Return the [x, y] coordinate for the center point of the cell that contains the specified text.  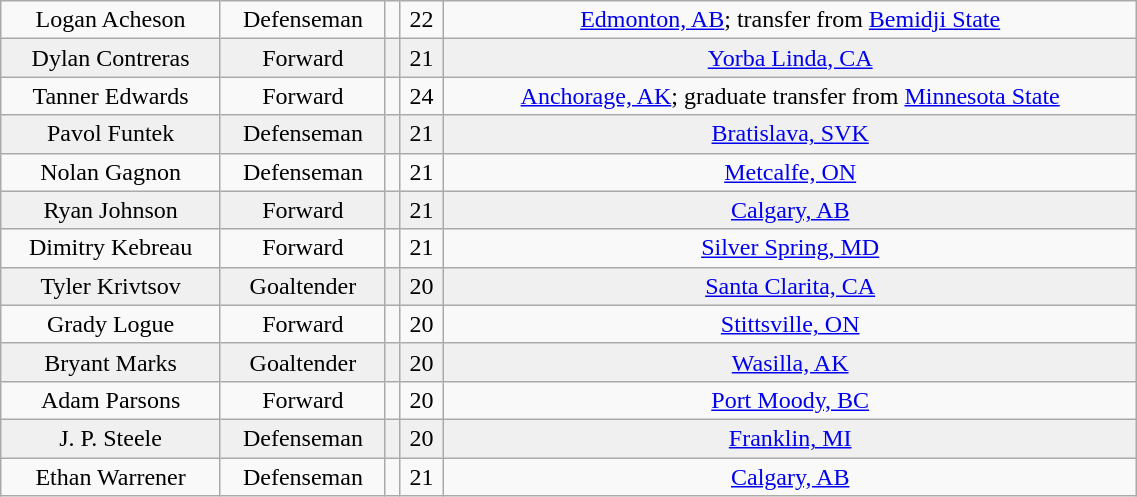
Santa Clarita, CA [790, 286]
Edmonton, AB; transfer from Bemidji State [790, 20]
Franklin, MI [790, 438]
Ryan Johnson [111, 210]
Adam Parsons [111, 400]
Bratislava, SVK [790, 134]
Ethan Warrener [111, 477]
Anchorage, AK; graduate transfer from Minnesota State [790, 96]
Port Moody, BC [790, 400]
Tanner Edwards [111, 96]
Wasilla, AK [790, 362]
Yorba Linda, CA [790, 58]
Tyler Krivtsov [111, 286]
Dimitry Kebreau [111, 248]
Nolan Gagnon [111, 172]
Bryant Marks [111, 362]
Grady Logue [111, 324]
22 [421, 20]
Metcalfe, ON [790, 172]
Stittsville, ON [790, 324]
J. P. Steele [111, 438]
Pavol Funtek [111, 134]
Logan Acheson [111, 20]
Silver Spring, MD [790, 248]
24 [421, 96]
Dylan Contreras [111, 58]
